Output the [X, Y] coordinate of the center of the cell containing the given text.  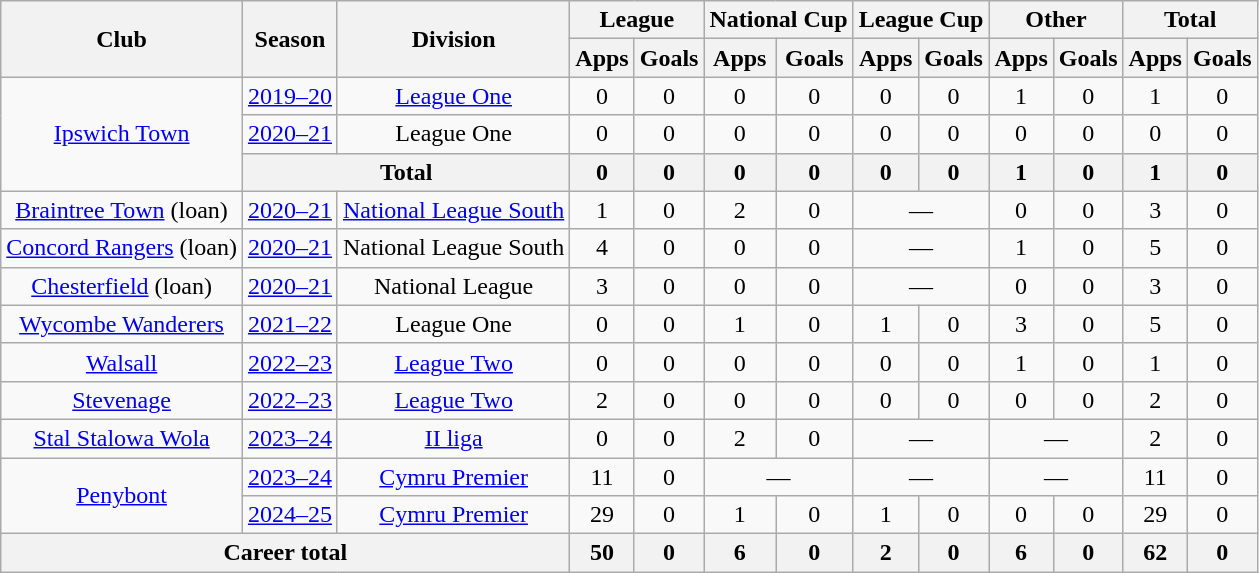
62 [1155, 553]
4 [602, 248]
Season [290, 39]
Penybont [122, 496]
League [637, 20]
2019–20 [290, 96]
Club [122, 39]
Ipswich Town [122, 134]
Division [453, 39]
League Cup [921, 20]
Other [1056, 20]
Braintree Town (loan) [122, 210]
Walsall [122, 362]
II liga [453, 438]
Wycombe Wanderers [122, 324]
Chesterfield (loan) [122, 286]
50 [602, 553]
Stevenage [122, 400]
Stal Stalowa Wola [122, 438]
National Cup [778, 20]
Career total [286, 553]
National League [453, 286]
Concord Rangers (loan) [122, 248]
2024–25 [290, 515]
2021–22 [290, 324]
